For the text-containing cell, return its midpoint in [x, y] coordinate format. 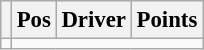
Pos [34, 20]
Points [166, 20]
Driver [94, 20]
